Return (x, y) of the center of cell containing provided text 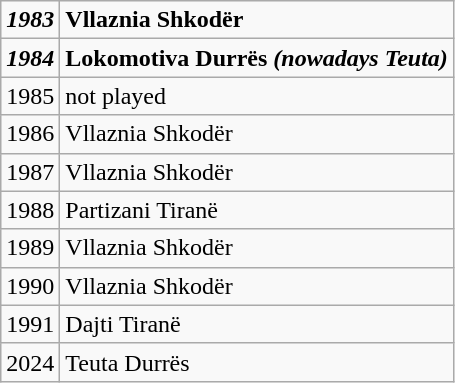
1984 (30, 58)
1990 (30, 286)
1991 (30, 324)
1987 (30, 172)
Teuta Durrës (257, 362)
1986 (30, 134)
1983 (30, 20)
not played (257, 96)
Partizani Tiranë (257, 210)
1989 (30, 248)
Dajti Tiranë (257, 324)
1988 (30, 210)
1985 (30, 96)
Lokomotiva Durrës (nowadays Teuta) (257, 58)
2024 (30, 362)
